Return the (x, y) coordinate for the center point of the cell that contains the specified text.  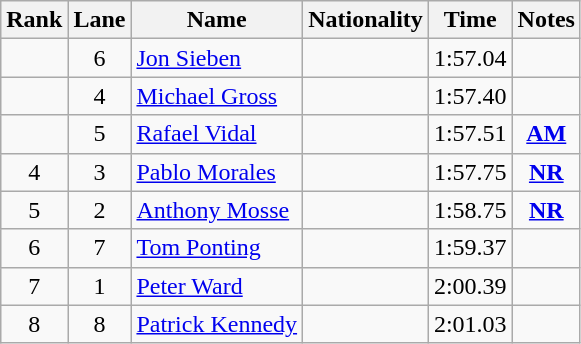
Nationality (366, 20)
Notes (546, 20)
1:58.75 (470, 210)
Patrick Kennedy (217, 324)
1:57.04 (470, 58)
3 (100, 172)
Peter Ward (217, 286)
Jon Sieben (217, 58)
1:57.51 (470, 134)
Lane (100, 20)
1:57.40 (470, 96)
Michael Gross (217, 96)
2:01.03 (470, 324)
Name (217, 20)
1:59.37 (470, 248)
Anthony Mosse (217, 210)
Rank (34, 20)
Time (470, 20)
2:00.39 (470, 286)
Pablo Morales (217, 172)
2 (100, 210)
Rafael Vidal (217, 134)
1:57.75 (470, 172)
Tom Ponting (217, 248)
1 (100, 286)
AM (546, 134)
